Extract the (X, Y) coordinate from the center of the cell holding the provided text.  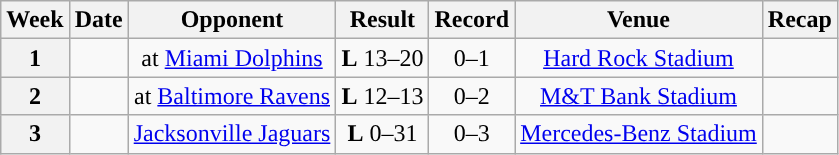
1 (35, 58)
L 12–13 (382, 96)
L 13–20 (382, 58)
M&T Bank Stadium (639, 96)
at Baltimore Ravens (232, 96)
Mercedes-Benz Stadium (639, 134)
Result (382, 20)
Venue (639, 20)
0–1 (472, 58)
Week (35, 20)
0–3 (472, 134)
Date (98, 20)
3 (35, 134)
0–2 (472, 96)
Opponent (232, 20)
at Miami Dolphins (232, 58)
Recap (800, 20)
Record (472, 20)
L 0–31 (382, 134)
Hard Rock Stadium (639, 58)
Jacksonville Jaguars (232, 134)
2 (35, 96)
